Output the [x, y] coordinate of the center of the cell containing the given text.  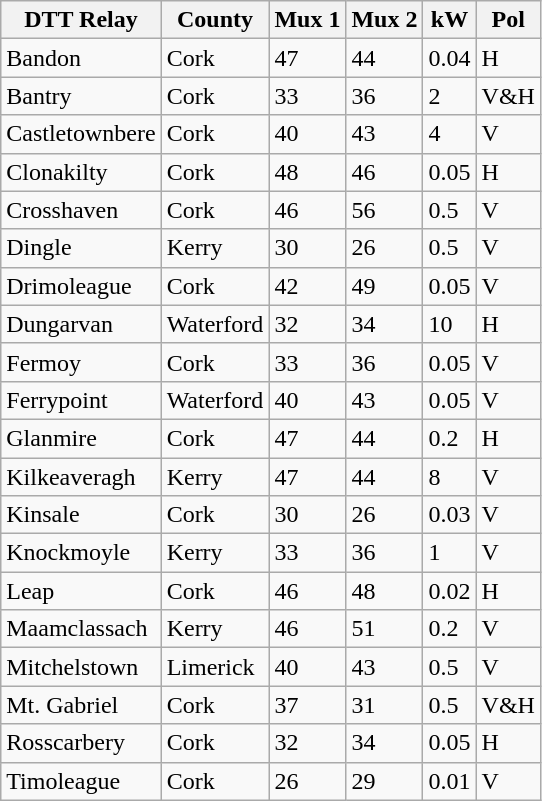
Mitchelstown [81, 667]
Ferrypoint [81, 400]
Leap [81, 591]
Limerick [215, 667]
Kinsale [81, 515]
8 [450, 477]
0.04 [450, 58]
0.03 [450, 515]
Mt. Gabriel [81, 705]
Drimoleague [81, 286]
Crosshaven [81, 210]
37 [308, 705]
31 [384, 705]
10 [450, 324]
Castletownbere [81, 134]
56 [384, 210]
0.01 [450, 781]
Fermoy [81, 362]
Bandon [81, 58]
51 [384, 629]
Timoleague [81, 781]
kW [450, 20]
Mux 1 [308, 20]
2 [450, 96]
Rosscarbery [81, 743]
Mux 2 [384, 20]
0.02 [450, 591]
42 [308, 286]
Knockmoyle [81, 553]
4 [450, 134]
Kilkeaveragh [81, 477]
49 [384, 286]
Glanmire [81, 438]
DTT Relay [81, 20]
Dungarvan [81, 324]
Clonakilty [81, 172]
Bantry [81, 96]
Dingle [81, 248]
County [215, 20]
Pol [508, 20]
29 [384, 781]
1 [450, 553]
Maamclassach [81, 629]
